Find where the given text appears and provide that cell's center as [x, y] coordinate. 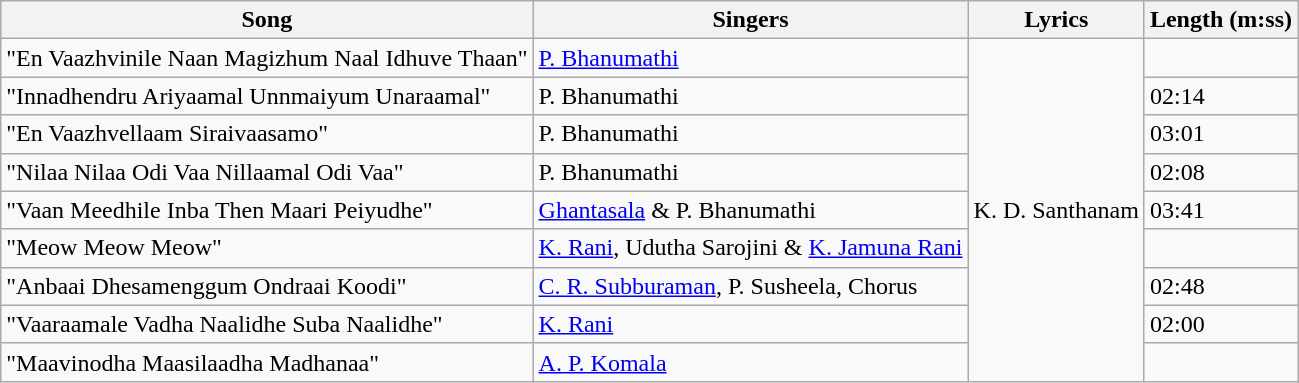
02:00 [1220, 324]
02:48 [1220, 286]
K. Rani [750, 324]
Ghantasala & P. Bhanumathi [750, 210]
02:14 [1220, 96]
"Meow Meow Meow" [267, 248]
"Maavinodha Maasilaadha Madhanaa" [267, 362]
Singers [750, 20]
"Vaaraamale Vadha Naalidhe Suba Naalidhe" [267, 324]
Song [267, 20]
"Innadhendru Ariyaamal Unnmaiyum Unaraamal" [267, 96]
K. D. Santhanam [1056, 210]
"Anbaai Dhesamenggum Ondraai Koodi" [267, 286]
03:41 [1220, 210]
"Nilaa Nilaa Odi Vaa Nillaamal Odi Vaa" [267, 172]
Length (m:ss) [1220, 20]
"En Vaazhvinile Naan Magizhum Naal Idhuve Thaan" [267, 58]
C. R. Subburaman, P. Susheela, Chorus [750, 286]
"Vaan Meedhile Inba Then Maari Peiyudhe" [267, 210]
"En Vaazhvellaam Siraivaasamo" [267, 134]
02:08 [1220, 172]
A. P. Komala [750, 362]
03:01 [1220, 134]
K. Rani, Udutha Sarojini & K. Jamuna Rani [750, 248]
Lyrics [1056, 20]
